Pinpoint the cell where the given text exists, returning its (X, Y) midpoint coordinate. 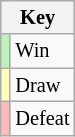
Draw (42, 85)
Key (38, 17)
Defeat (42, 118)
Win (42, 51)
